Extract the [X, Y] coordinate from the center of the cell holding the provided text.  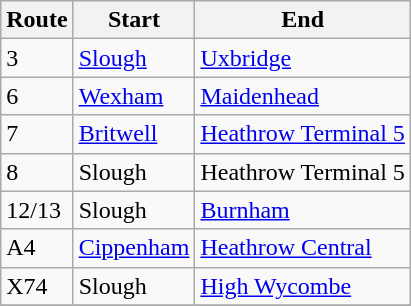
End [303, 20]
Route [37, 20]
A4 [37, 248]
3 [37, 58]
8 [37, 172]
6 [37, 96]
7 [37, 134]
High Wycombe [303, 286]
Uxbridge [303, 58]
Cippenham [134, 248]
12/13 [37, 210]
Maidenhead [303, 96]
Start [134, 20]
Burnham [303, 210]
X74 [37, 286]
Britwell [134, 134]
Heathrow Central [303, 248]
Wexham [134, 96]
